Extract the (x, y) coordinate from the center of the cell holding the provided text.  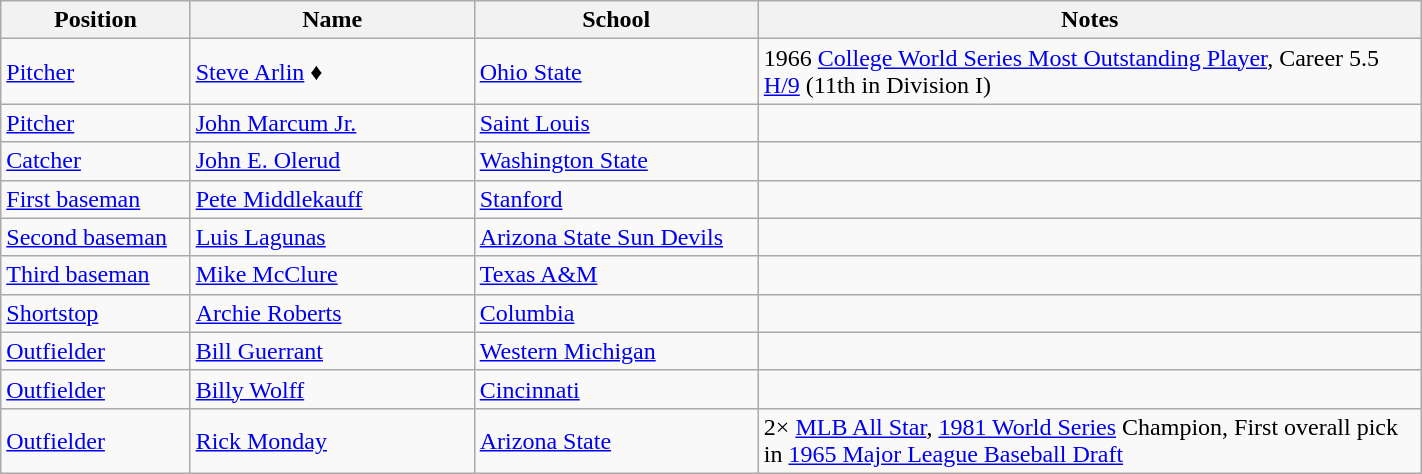
Stanford (616, 199)
Ohio State (616, 72)
Luis Lagunas (332, 237)
Catcher (96, 161)
Notes (1090, 20)
Mike McClure (332, 275)
John E. Olerud (332, 161)
Third baseman (96, 275)
Pete Middlekauff (332, 199)
Shortstop (96, 313)
Bill Guerrant (332, 351)
Columbia (616, 313)
Arizona State Sun Devils (616, 237)
Steve Arlin ♦ (332, 72)
Western Michigan (616, 351)
Washington State (616, 161)
Saint Louis (616, 123)
1966 College World Series Most Outstanding Player, Career 5.5 H/9 (11th in Division I) (1090, 72)
Billy Wolff (332, 389)
Cincinnati (616, 389)
Archie Roberts (332, 313)
Rick Monday (332, 440)
Arizona State (616, 440)
Position (96, 20)
Second baseman (96, 237)
Texas A&M (616, 275)
2× MLB All Star, 1981 World Series Champion, First overall pick in 1965 Major League Baseball Draft (1090, 440)
John Marcum Jr. (332, 123)
Name (332, 20)
First baseman (96, 199)
School (616, 20)
